Provide the (X, Y) coordinate of the cell's center where the given text is located.  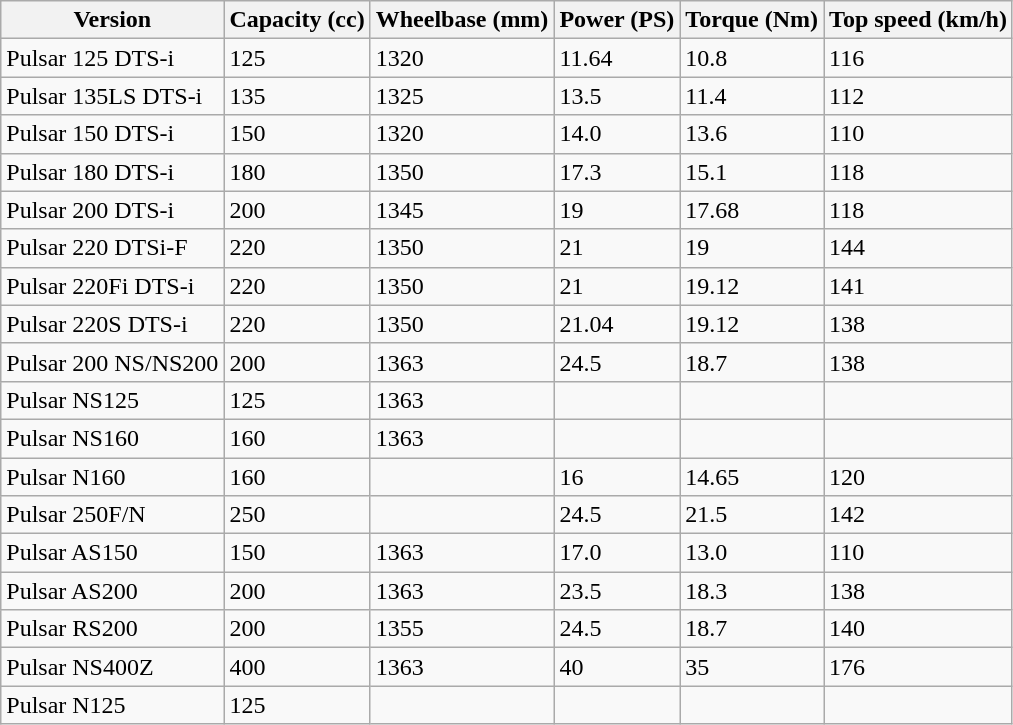
17.0 (617, 553)
176 (918, 667)
35 (752, 667)
Pulsar AS150 (112, 553)
Top speed (km/h) (918, 20)
141 (918, 286)
Pulsar NS125 (112, 400)
18.3 (752, 591)
1355 (462, 629)
Pulsar AS200 (112, 591)
21.04 (617, 324)
23.5 (617, 591)
14.65 (752, 477)
Pulsar 200 NS/NS200 (112, 362)
Pulsar NS400Z (112, 667)
13.6 (752, 134)
250 (297, 515)
Wheelbase (mm) (462, 20)
Pulsar 125 DTS-i (112, 58)
Pulsar 200 DTS-i (112, 210)
Pulsar 220 DTSi-F (112, 248)
Pulsar N160 (112, 477)
140 (918, 629)
21.5 (752, 515)
Pulsar 220S DTS-i (112, 324)
142 (918, 515)
Capacity (cc) (297, 20)
144 (918, 248)
17.68 (752, 210)
Power (PS) (617, 20)
13.5 (617, 96)
16 (617, 477)
Torque (Nm) (752, 20)
15.1 (752, 172)
Pulsar 220Fi DTS-i (112, 286)
Pulsar RS200 (112, 629)
116 (918, 58)
1325 (462, 96)
10.8 (752, 58)
112 (918, 96)
400 (297, 667)
40 (617, 667)
14.0 (617, 134)
Pulsar NS160 (112, 438)
135 (297, 96)
11.64 (617, 58)
Pulsar 250F/N (112, 515)
Pulsar 150 DTS-i (112, 134)
1345 (462, 210)
Pulsar 135LS DTS-i (112, 96)
Pulsar 180 DTS-i (112, 172)
180 (297, 172)
120 (918, 477)
17.3 (617, 172)
11.4 (752, 96)
13.0 (752, 553)
Pulsar N125 (112, 705)
Version (112, 20)
